Extract the [x, y] coordinate from the center of the cell holding the provided text.  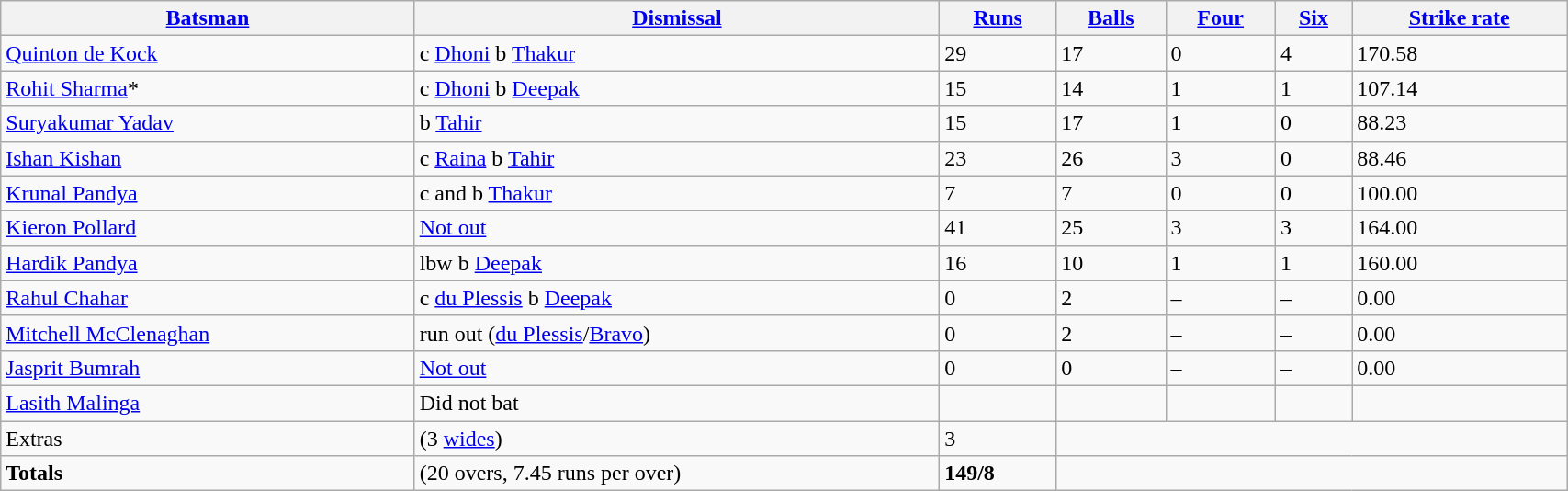
25 [1111, 228]
16 [998, 263]
c Dhoni b Thakur [676, 53]
Krunal Pandya [208, 193]
c Dhoni b Deepak [676, 88]
Ishan Kishan [208, 158]
(3 wides) [676, 439]
160.00 [1460, 263]
Suryakumar Yadav [208, 123]
Extras [208, 439]
170.58 [1460, 53]
4 [1314, 53]
149/8 [998, 474]
Strike rate [1460, 18]
Rahul Chahar [208, 298]
Dismissal [676, 18]
Rohit Sharma* [208, 88]
88.46 [1460, 158]
c du Plessis b Deepak [676, 298]
41 [998, 228]
Mitchell McClenaghan [208, 333]
Hardik Pandya [208, 263]
Balls [1111, 18]
100.00 [1460, 193]
(20 overs, 7.45 runs per over) [676, 474]
10 [1111, 263]
Runs [998, 18]
c and b Thakur [676, 193]
c Raina b Tahir [676, 158]
88.23 [1460, 123]
Jasprit Bumrah [208, 368]
Four [1220, 18]
107.14 [1460, 88]
b Tahir [676, 123]
Quinton de Kock [208, 53]
Lasith Malinga [208, 403]
Kieron Pollard [208, 228]
Did not bat [676, 403]
lbw b Deepak [676, 263]
run out (du Plessis/Bravo) [676, 333]
14 [1111, 88]
26 [1111, 158]
23 [998, 158]
Batsman [208, 18]
Totals [208, 474]
164.00 [1460, 228]
29 [998, 53]
Six [1314, 18]
